Return (x, y) of the center of cell containing provided text 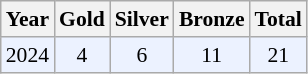
Bronze (212, 19)
Silver (142, 19)
11 (212, 55)
Total (278, 19)
6 (142, 55)
Year (28, 19)
4 (82, 55)
2024 (28, 55)
21 (278, 55)
Gold (82, 19)
